Capture the cell that displays the provided text and extract its (x, y) central coordinate. 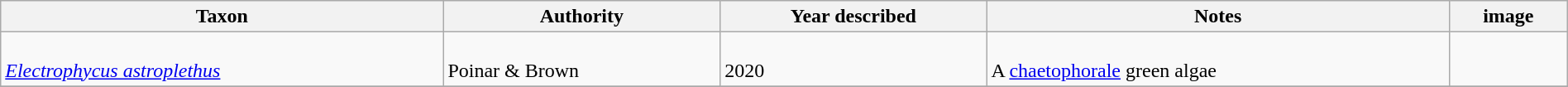
Notes (1218, 17)
Year described (853, 17)
Taxon (222, 17)
Electrophycus astroplethus (222, 60)
2020 (853, 60)
A chaetophorale green algae (1218, 60)
image (1508, 17)
Authority (582, 17)
Poinar & Brown (582, 60)
